Return [x, y] of the center of cell containing provided text 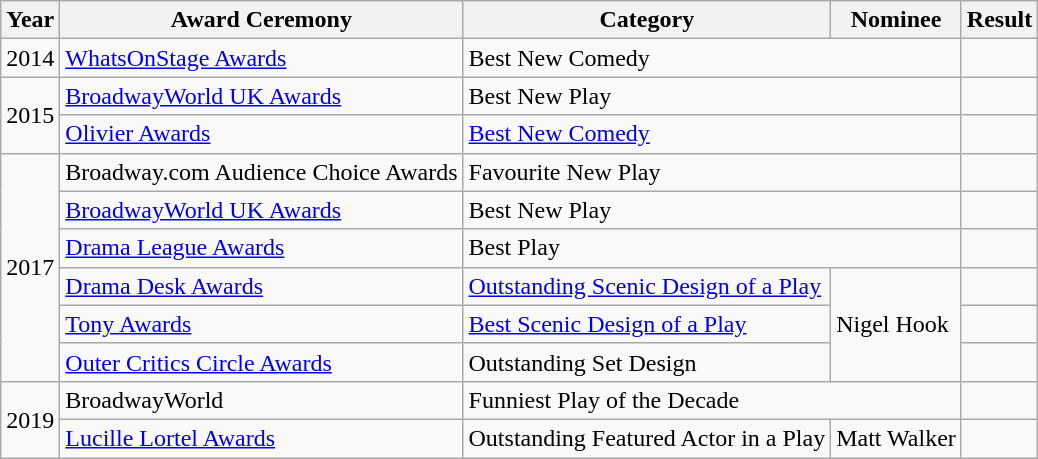
Outstanding Featured Actor in a Play [647, 438]
Funniest Play of the Decade [712, 400]
2017 [30, 267]
2014 [30, 58]
Olivier Awards [262, 134]
Category [647, 20]
Lucille Lortel Awards [262, 438]
Outer Critics Circle Awards [262, 362]
Favourite New Play [712, 172]
Best Play [712, 248]
Nominee [896, 20]
2019 [30, 419]
Broadway.com Audience Choice Awards [262, 172]
Award Ceremony [262, 20]
Nigel Hook [896, 324]
Drama Desk Awards [262, 286]
Best Scenic Design of a Play [647, 324]
Result [999, 20]
Tony Awards [262, 324]
2015 [30, 115]
Drama League Awards [262, 248]
Outstanding Scenic Design of a Play [647, 286]
Year [30, 20]
Matt Walker [896, 438]
BroadwayWorld [262, 400]
WhatsOnStage Awards [262, 58]
Outstanding Set Design [647, 362]
